Search for the cell housing the specified text and yield its (X, Y) center coordinate. 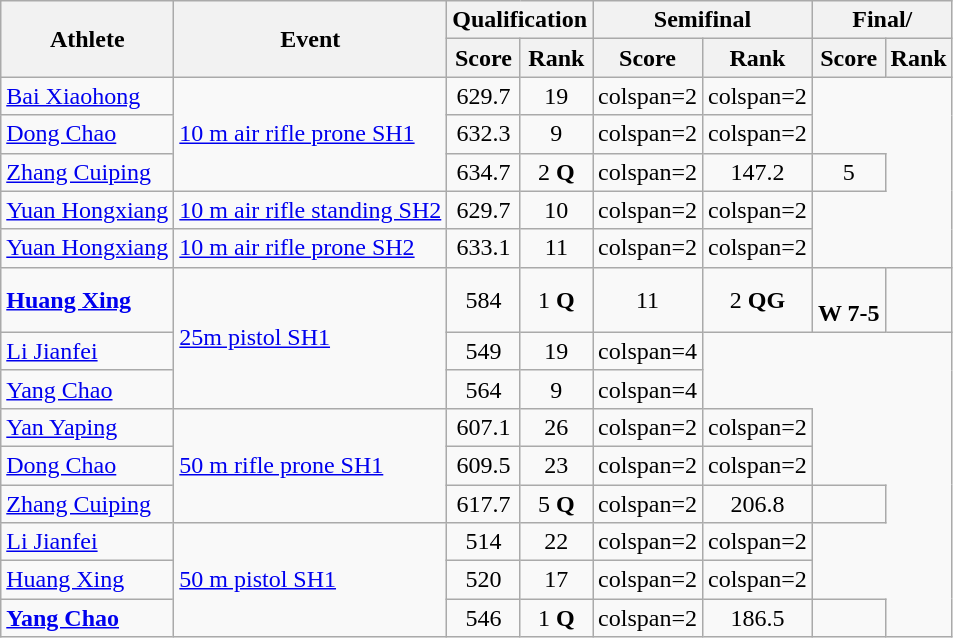
609.5 (484, 465)
Yan Yaping (88, 427)
5 (848, 172)
22 (556, 542)
564 (484, 389)
514 (484, 542)
607.1 (484, 427)
26 (556, 427)
50 m rifle prone SH1 (310, 465)
546 (484, 618)
Final/ (882, 20)
2 QG (757, 300)
50 m pistol SH1 (310, 580)
617.7 (484, 503)
17 (556, 580)
206.8 (757, 503)
Qualification (520, 20)
10 m air rifle prone SH2 (310, 248)
Event (310, 39)
10 (556, 210)
632.3 (484, 134)
Bai Xiaohong (88, 96)
Athlete (88, 39)
2 Q (556, 172)
634.7 (484, 172)
23 (556, 465)
W 7-5 (848, 300)
549 (484, 351)
520 (484, 580)
25m pistol SH1 (310, 338)
10 m air rifle prone SH1 (310, 134)
186.5 (757, 618)
Semifinal (703, 20)
5 Q (556, 503)
10 m air rifle standing SH2 (310, 210)
633.1 (484, 248)
147.2 (757, 172)
584 (484, 300)
